Detect which cell encompasses the target text, then output its (x, y) center coordinate. 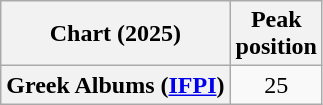
Peakposition (276, 34)
Chart (2025) (116, 34)
Greek Albums (IFPI) (116, 85)
25 (276, 85)
